Extract the [x, y] coordinate from the center of the cell holding the provided text.  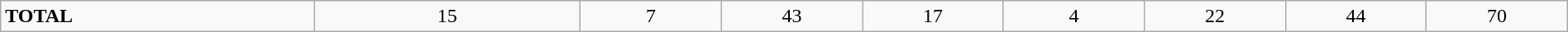
70 [1497, 16]
17 [933, 16]
4 [1073, 16]
TOTAL [157, 16]
22 [1215, 16]
43 [791, 16]
7 [651, 16]
44 [1355, 16]
15 [447, 16]
